From the cell containing the given text, extract its center point as [X, Y] coordinate. 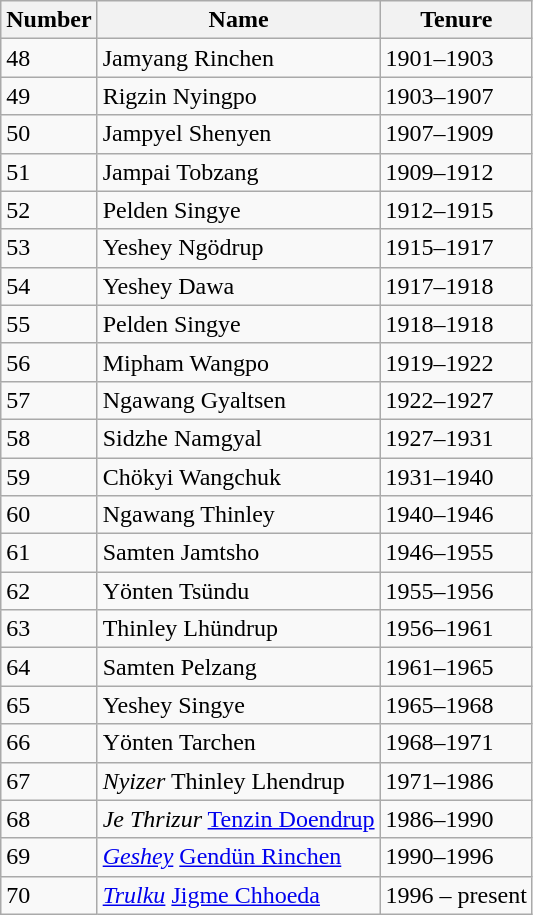
Yönten Tsündu [238, 591]
53 [49, 248]
65 [49, 705]
1903–1907 [456, 96]
Jamyang Rinchen [238, 58]
63 [49, 629]
68 [49, 819]
58 [49, 438]
1946–1955 [456, 553]
1912–1915 [456, 210]
1940–1946 [456, 515]
Je Thrizur Tenzin Doendrup [238, 819]
Trulku Jigme Chhoeda [238, 895]
55 [49, 324]
62 [49, 591]
70 [49, 895]
49 [49, 96]
Sidzhe Namgyal [238, 438]
60 [49, 515]
1918–1918 [456, 324]
1927–1931 [456, 438]
Yeshey Singye [238, 705]
1955–1956 [456, 591]
1965–1968 [456, 705]
50 [49, 134]
57 [49, 400]
Mipham Wangpo [238, 362]
1909–1912 [456, 172]
1961–1965 [456, 667]
Jampai Tobzang [238, 172]
Chökyi Wangchuk [238, 477]
66 [49, 743]
52 [49, 210]
67 [49, 781]
Jampyel Shenyen [238, 134]
1956–1961 [456, 629]
1919–1922 [456, 362]
69 [49, 857]
Nyizer Thinley Lhendrup [238, 781]
48 [49, 58]
1907–1909 [456, 134]
51 [49, 172]
Name [238, 20]
Yönten Tarchen [238, 743]
Yeshey Dawa [238, 286]
Thinley Lhündrup [238, 629]
59 [49, 477]
1968–1971 [456, 743]
1996 – present [456, 895]
Geshey Gendün Rinchen [238, 857]
Yeshey Ngödrup [238, 248]
1901–1903 [456, 58]
1990–1996 [456, 857]
64 [49, 667]
Samten Pelzang [238, 667]
56 [49, 362]
1915–1917 [456, 248]
1931–1940 [456, 477]
Number [49, 20]
1922–1927 [456, 400]
Tenure [456, 20]
Ngawang Gyaltsen [238, 400]
1986–1990 [456, 819]
54 [49, 286]
Rigzin Nyingpo [238, 96]
Ngawang Thinley [238, 515]
Samten Jamtsho [238, 553]
1971–1986 [456, 781]
1917–1918 [456, 286]
61 [49, 553]
